Return [x, y] of the center of cell containing provided text 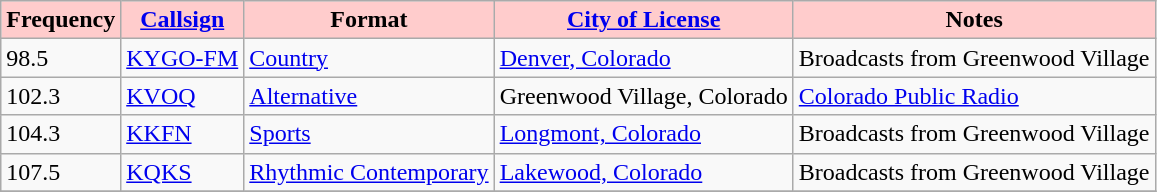
Frequency [61, 20]
KKFN [182, 134]
Rhythmic Contemporary [369, 172]
City of License [644, 20]
107.5 [61, 172]
Lakewood, Colorado [644, 172]
Longmont, Colorado [644, 134]
Sports [369, 134]
Colorado Public Radio [974, 96]
Greenwood Village, Colorado [644, 96]
Alternative [369, 96]
KQKS [182, 172]
Format [369, 20]
102.3 [61, 96]
Denver, Colorado [644, 58]
Callsign [182, 20]
KYGO-FM [182, 58]
Notes [974, 20]
KVOQ [182, 96]
98.5 [61, 58]
104.3 [61, 134]
Country [369, 58]
